Return [x, y] of the center of cell containing provided text 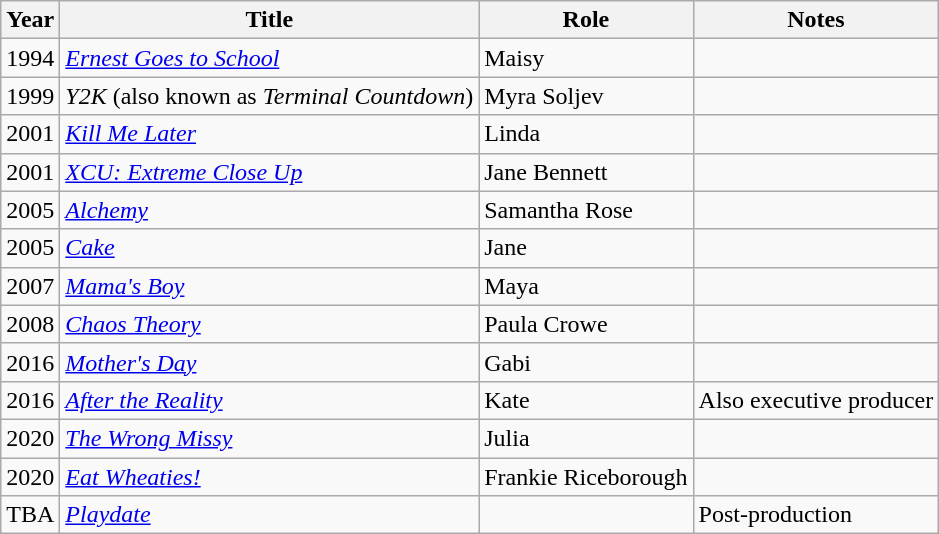
1999 [30, 96]
Maya [586, 286]
Frankie Riceborough [586, 477]
Paula Crowe [586, 324]
Kate [586, 400]
The Wrong Missy [270, 438]
Maisy [586, 58]
Role [586, 20]
Year [30, 20]
Gabi [586, 362]
2007 [30, 286]
Jane Bennett [586, 172]
TBA [30, 515]
Notes [816, 20]
Also executive producer [816, 400]
XCU: Extreme Close Up [270, 172]
Myra Soljev [586, 96]
Cake [270, 248]
2008 [30, 324]
Post-production [816, 515]
Alchemy [270, 210]
Mother's Day [270, 362]
After the Reality [270, 400]
Title [270, 20]
Jane [586, 248]
Y2K (also known as Terminal Countdown) [270, 96]
Linda [586, 134]
Samantha Rose [586, 210]
1994 [30, 58]
Julia [586, 438]
Playdate [270, 515]
Mama's Boy [270, 286]
Eat Wheaties! [270, 477]
Ernest Goes to School [270, 58]
Kill Me Later [270, 134]
Chaos Theory [270, 324]
